Identify which cell holds the provided text, then report its (X, Y) central coordinate. 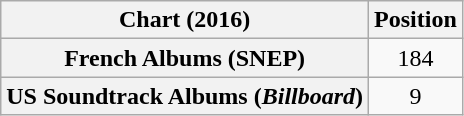
French Albums (SNEP) (185, 58)
184 (416, 58)
9 (416, 96)
Position (416, 20)
Chart (2016) (185, 20)
US Soundtrack Albums (Billboard) (185, 96)
